Return the (x, y) coordinate for the center point of the cell that contains the specified text.  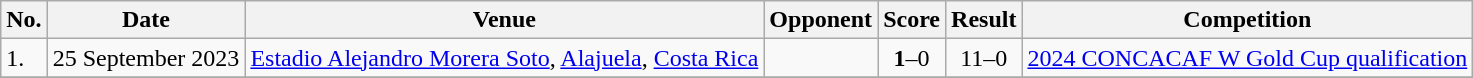
Competition (1248, 20)
Estadio Alejandro Morera Soto, Alajuela, Costa Rica (504, 58)
Result (984, 20)
Date (146, 20)
Venue (504, 20)
11–0 (984, 58)
2024 CONCACAF W Gold Cup qualification (1248, 58)
Score (912, 20)
25 September 2023 (146, 58)
No. (24, 20)
1–0 (912, 58)
Opponent (821, 20)
1. (24, 58)
